Output the [X, Y] coordinate of the center of the cell containing the given text.  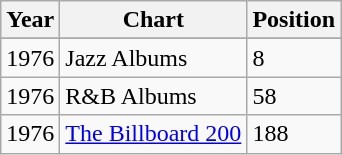
8 [294, 58]
Jazz Albums [154, 58]
Chart [154, 20]
The Billboard 200 [154, 134]
58 [294, 96]
Year [30, 20]
Position [294, 20]
R&B Albums [154, 96]
188 [294, 134]
